Locate the cell with the specified text and output its (x, y) center coordinate. 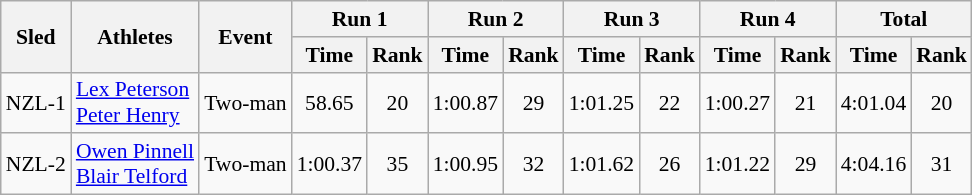
Athletes (135, 36)
1:01.62 (602, 164)
Sled (36, 36)
Run 3 (632, 19)
35 (398, 164)
21 (806, 102)
Lex PetersonPeter Henry (135, 102)
Owen PinnellBlair Telford (135, 164)
4:01.04 (874, 102)
1:00.27 (738, 102)
Event (246, 36)
Run 1 (360, 19)
NZL-1 (36, 102)
31 (942, 164)
Total (904, 19)
32 (534, 164)
4:04.16 (874, 164)
22 (670, 102)
1:00.95 (466, 164)
1:01.22 (738, 164)
1:01.25 (602, 102)
NZL-2 (36, 164)
Run 4 (768, 19)
26 (670, 164)
1:00.87 (466, 102)
58.65 (330, 102)
Run 2 (496, 19)
1:00.37 (330, 164)
